Detect which cell encompasses the target text, then output its [x, y] center coordinate. 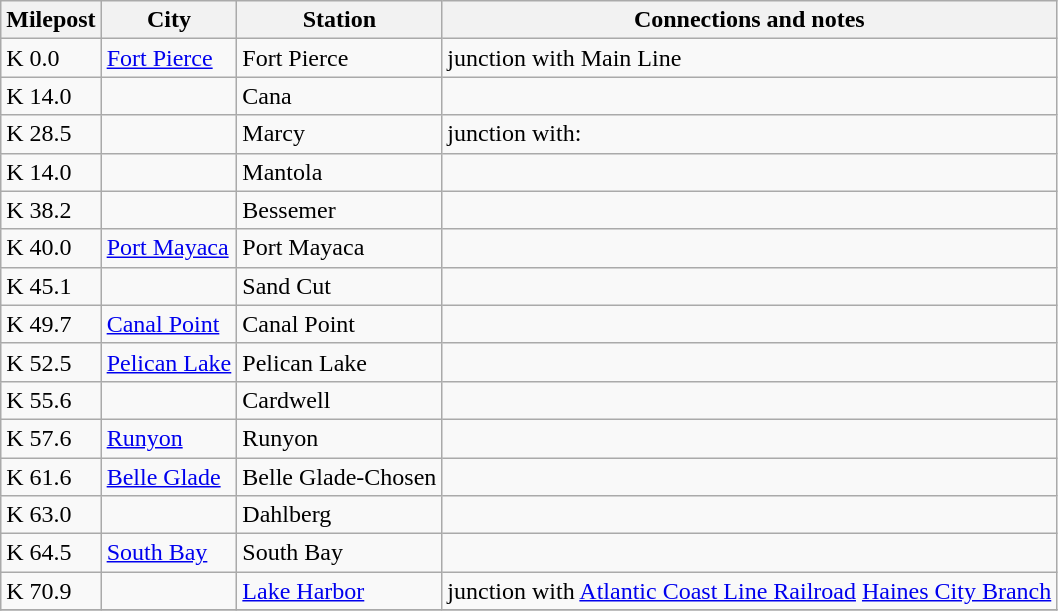
Lake Harbor [340, 591]
Marcy [340, 134]
Sand Cut [340, 286]
junction with: [750, 134]
K 38.2 [51, 210]
Connections and notes [750, 20]
City [169, 20]
Dahlberg [340, 515]
K 70.9 [51, 591]
Belle Glade [169, 477]
junction with Atlantic Coast Line Railroad Haines City Branch [750, 591]
K 61.6 [51, 477]
junction with Main Line [750, 58]
Belle Glade-Chosen [340, 477]
K 49.7 [51, 324]
Bessemer [340, 210]
K 40.0 [51, 248]
K 0.0 [51, 58]
K 57.6 [51, 438]
K 52.5 [51, 362]
Station [340, 20]
Milepost [51, 20]
K 28.5 [51, 134]
K 45.1 [51, 286]
K 55.6 [51, 400]
Mantola [340, 172]
K 63.0 [51, 515]
Cana [340, 96]
K 64.5 [51, 553]
Cardwell [340, 400]
